Pinpoint the cell where the given text exists, returning its (x, y) midpoint coordinate. 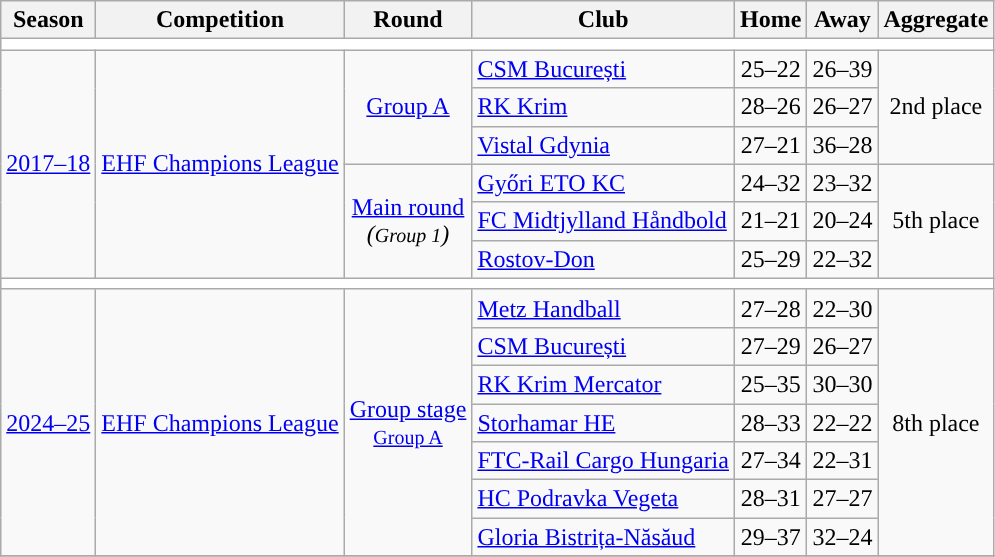
22–32 (842, 259)
Metz Handball (604, 308)
27–27 (842, 499)
2017–18 (48, 164)
Aggregate (936, 20)
21–21 (770, 221)
28–31 (770, 499)
Competition (220, 20)
FC Midtjylland Håndbold (604, 221)
28–33 (770, 423)
27–34 (770, 461)
22–31 (842, 461)
FTC-Rail Cargo Hungaria (604, 461)
27–29 (770, 346)
29–37 (770, 537)
Season (48, 20)
20–24 (842, 221)
23–32 (842, 183)
28–26 (770, 107)
RK Krim (604, 107)
Round (408, 20)
27–21 (770, 145)
30–30 (842, 384)
Storhamar HE (604, 423)
2nd place (936, 107)
36–28 (842, 145)
Gloria Bistrița-Năsăud (604, 537)
2024–25 (48, 422)
24–32 (770, 183)
8th place (936, 422)
5th place (936, 221)
Győri ETO KC (604, 183)
HC Podravka Vegeta (604, 499)
Group A (408, 107)
RK Krim Mercator (604, 384)
25–22 (770, 69)
Home (770, 20)
Rostov-Don (604, 259)
22–30 (842, 308)
26–39 (842, 69)
32–24 (842, 537)
Main round(Group 1) (408, 221)
22–22 (842, 423)
Group stageGroup A (408, 422)
25–35 (770, 384)
Vistal Gdynia (604, 145)
27–28 (770, 308)
25–29 (770, 259)
Away (842, 20)
Club (604, 20)
